From the cell containing the given text, extract its center point as [X, Y] coordinate. 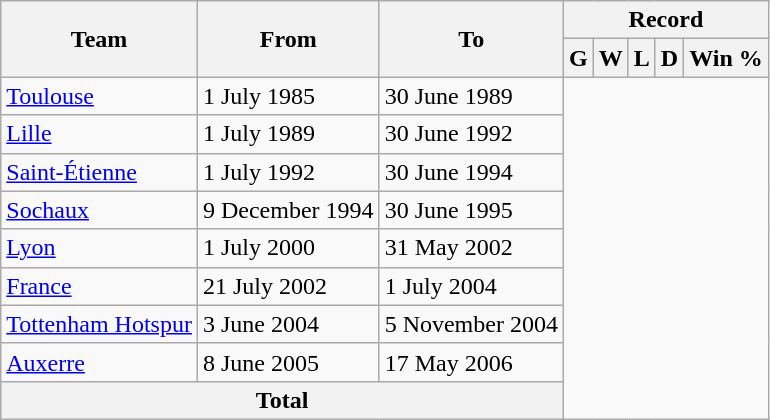
31 May 2002 [471, 248]
30 June 1989 [471, 96]
W [610, 58]
30 June 1995 [471, 210]
Lyon [100, 248]
Team [100, 39]
17 May 2006 [471, 362]
Win % [726, 58]
To [471, 39]
Sochaux [100, 210]
1 July 1989 [288, 134]
9 December 1994 [288, 210]
G [578, 58]
1 July 2004 [471, 286]
30 June 1992 [471, 134]
5 November 2004 [471, 324]
From [288, 39]
D [669, 58]
30 June 1994 [471, 172]
1 July 2000 [288, 248]
France [100, 286]
1 July 1992 [288, 172]
Record [666, 20]
Tottenham Hotspur [100, 324]
Auxerre [100, 362]
3 June 2004 [288, 324]
Saint-Étienne [100, 172]
1 July 1985 [288, 96]
Toulouse [100, 96]
8 June 2005 [288, 362]
21 July 2002 [288, 286]
L [642, 58]
Lille [100, 134]
Total [282, 400]
